Capture the cell that displays the provided text and extract its (x, y) central coordinate. 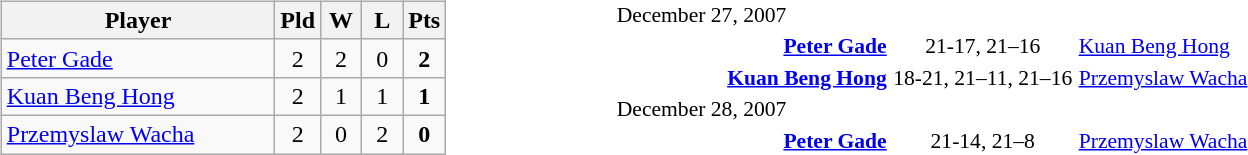
21-14, 21–8 (982, 140)
Player (138, 20)
Pts (424, 20)
Przemyslaw Wacha (138, 134)
L (382, 20)
18-21, 21–11, 21–16 (982, 77)
W (342, 20)
21-17, 21–16 (982, 46)
Pld (298, 20)
